Return (x, y) of the center of cell containing provided text 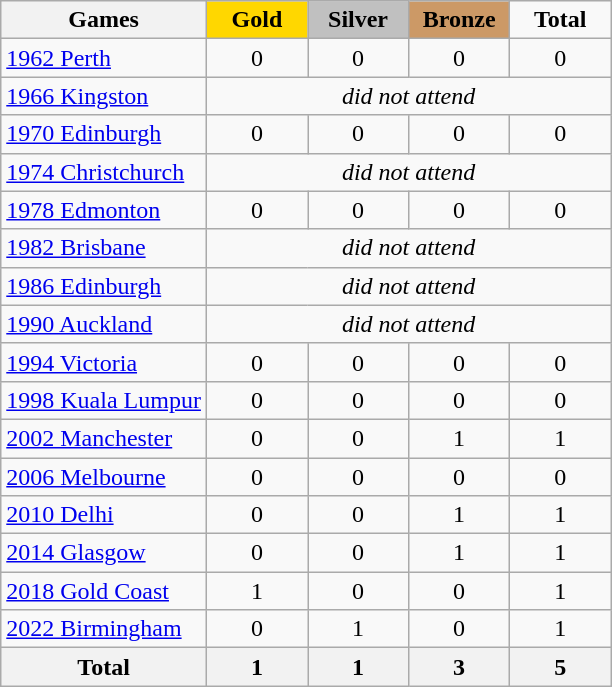
Bronze (460, 20)
1978 Edmonton (104, 210)
2002 Manchester (104, 438)
1970 Edinburgh (104, 134)
1998 Kuala Lumpur (104, 400)
1986 Edinburgh (104, 286)
1990 Auckland (104, 324)
2006 Melbourne (104, 477)
3 (460, 667)
Gold (256, 20)
1982 Brisbane (104, 248)
5 (560, 667)
1962 Perth (104, 58)
1974 Christchurch (104, 172)
2018 Gold Coast (104, 591)
Games (104, 20)
1966 Kingston (104, 96)
2022 Birmingham (104, 629)
2014 Glasgow (104, 553)
1994 Victoria (104, 362)
Silver (358, 20)
2010 Delhi (104, 515)
